Return (X, Y) of the center of cell containing provided text 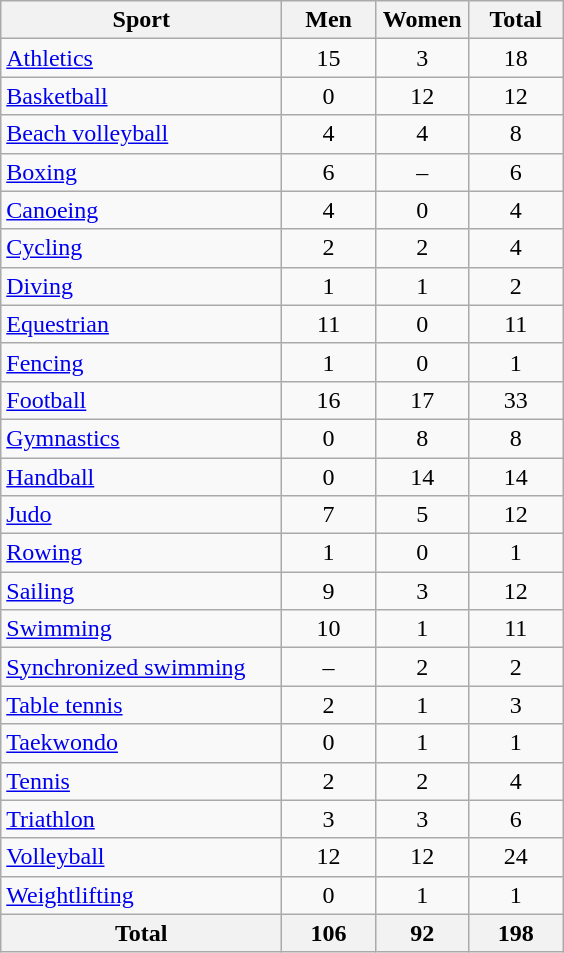
Athletics (142, 58)
Basketball (142, 96)
Synchronized swimming (142, 667)
24 (516, 857)
Boxing (142, 172)
7 (329, 515)
Sport (142, 20)
Women (422, 20)
Triathlon (142, 819)
33 (516, 400)
Football (142, 400)
Equestrian (142, 324)
Taekwondo (142, 743)
92 (422, 933)
Gymnastics (142, 438)
5 (422, 515)
Diving (142, 286)
Swimming (142, 629)
16 (329, 400)
Handball (142, 477)
Men (329, 20)
17 (422, 400)
18 (516, 58)
Fencing (142, 362)
Beach volleyball (142, 134)
Table tennis (142, 705)
106 (329, 933)
Weightlifting (142, 895)
Volleyball (142, 857)
198 (516, 933)
Judo (142, 515)
10 (329, 629)
Sailing (142, 591)
9 (329, 591)
Cycling (142, 248)
Rowing (142, 553)
15 (329, 58)
Tennis (142, 781)
Canoeing (142, 210)
